Return the [x, y] coordinate for the center point of the cell that contains the specified text.  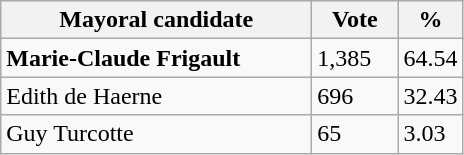
696 [355, 96]
Mayoral candidate [156, 20]
Marie-Claude Frigault [156, 58]
Vote [355, 20]
3.03 [430, 134]
65 [355, 134]
64.54 [430, 58]
1,385 [355, 58]
Edith de Haerne [156, 96]
% [430, 20]
32.43 [430, 96]
Guy Turcotte [156, 134]
